Find where the given text appears and provide that cell's center as (X, Y) coordinate. 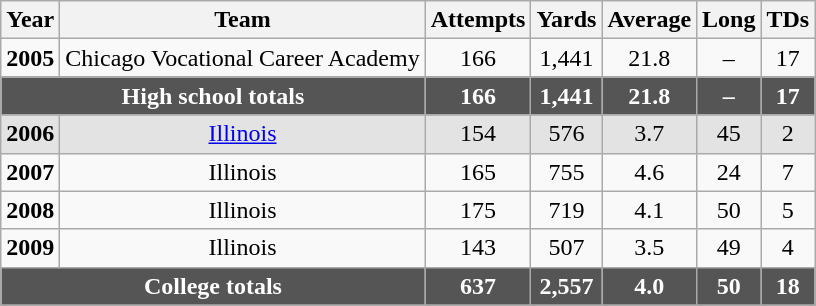
507 (566, 248)
2005 (30, 58)
High school totals (213, 96)
2008 (30, 210)
Chicago Vocational Career Academy (242, 58)
45 (729, 134)
24 (729, 172)
576 (566, 134)
College totals (213, 286)
2 (788, 134)
4 (788, 248)
4.0 (650, 286)
49 (729, 248)
Team (242, 20)
165 (478, 172)
175 (478, 210)
TDs (788, 20)
5 (788, 210)
18 (788, 286)
2007 (30, 172)
637 (478, 286)
Yards (566, 20)
143 (478, 248)
154 (478, 134)
Average (650, 20)
Year (30, 20)
7 (788, 172)
4.6 (650, 172)
2009 (30, 248)
2,557 (566, 286)
Long (729, 20)
719 (566, 210)
755 (566, 172)
3.7 (650, 134)
4.1 (650, 210)
3.5 (650, 248)
Attempts (478, 20)
2006 (30, 134)
